From the cell containing the given text, extract its center point as [x, y] coordinate. 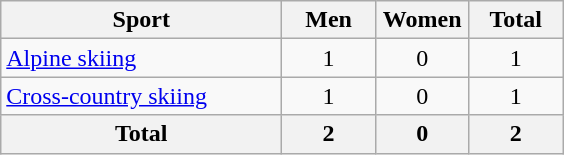
Alpine skiing [142, 58]
Men [329, 20]
Sport [142, 20]
Cross-country skiing [142, 96]
Women [422, 20]
